Scan for the cell matching the given text and deliver its [X, Y] coordinate at center. 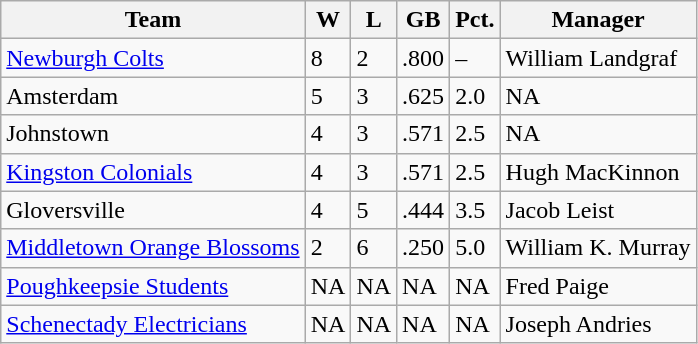
3.5 [475, 210]
Poughkeepsie Students [153, 286]
Team [153, 20]
W [328, 20]
Manager [598, 20]
Newburgh Colts [153, 58]
Gloversville [153, 210]
.625 [424, 96]
Joseph Andries [598, 324]
William Landgraf [598, 58]
William K. Murray [598, 248]
Kingston Colonials [153, 172]
L [374, 20]
Hugh MacKinnon [598, 172]
Fred Paige [598, 286]
Johnstown [153, 134]
Middletown Orange Blossoms [153, 248]
2.0 [475, 96]
Schenectady Electricians [153, 324]
5.0 [475, 248]
Jacob Leist [598, 210]
GB [424, 20]
Pct. [475, 20]
– [475, 58]
.250 [424, 248]
Amsterdam [153, 96]
.444 [424, 210]
6 [374, 248]
8 [328, 58]
.800 [424, 58]
